Determine the [x, y] coordinate at the center of the cell enclosing the given text.  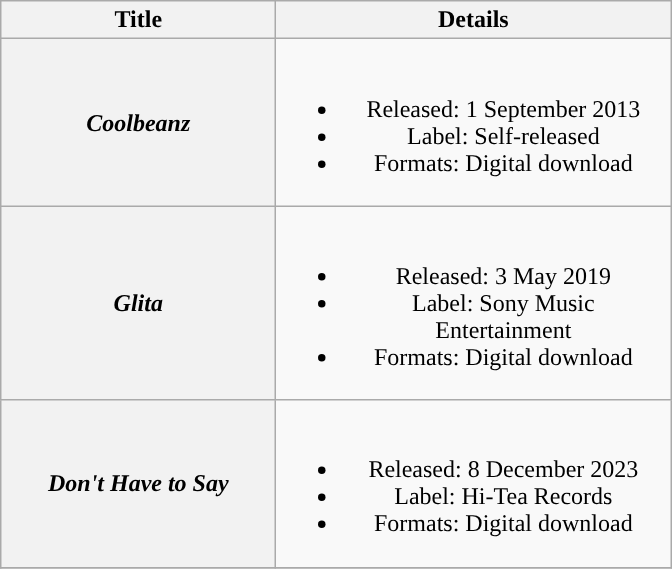
Released: 3 May 2019Label: Sony Music EntertainmentFormats: Digital download [474, 303]
Don't Have to Say [138, 484]
Released: 8 December 2023Label: Hi-Tea RecordsFormats: Digital download [474, 484]
Coolbeanz [138, 122]
Glita [138, 303]
Released: 1 September 2013Label: Self-releasedFormats: Digital download [474, 122]
Details [474, 20]
Title [138, 20]
